Search for the cell housing the specified text and yield its [x, y] center coordinate. 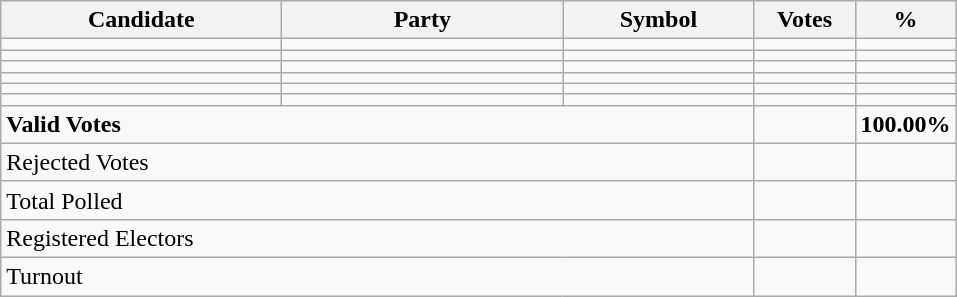
100.00% [906, 124]
Total Polled [378, 200]
Rejected Votes [378, 162]
Turnout [378, 276]
Party [422, 20]
Symbol [658, 20]
Registered Electors [378, 238]
% [906, 20]
Candidate [142, 20]
Valid Votes [378, 124]
Votes [804, 20]
